Return (x, y) of the center of cell containing provided text 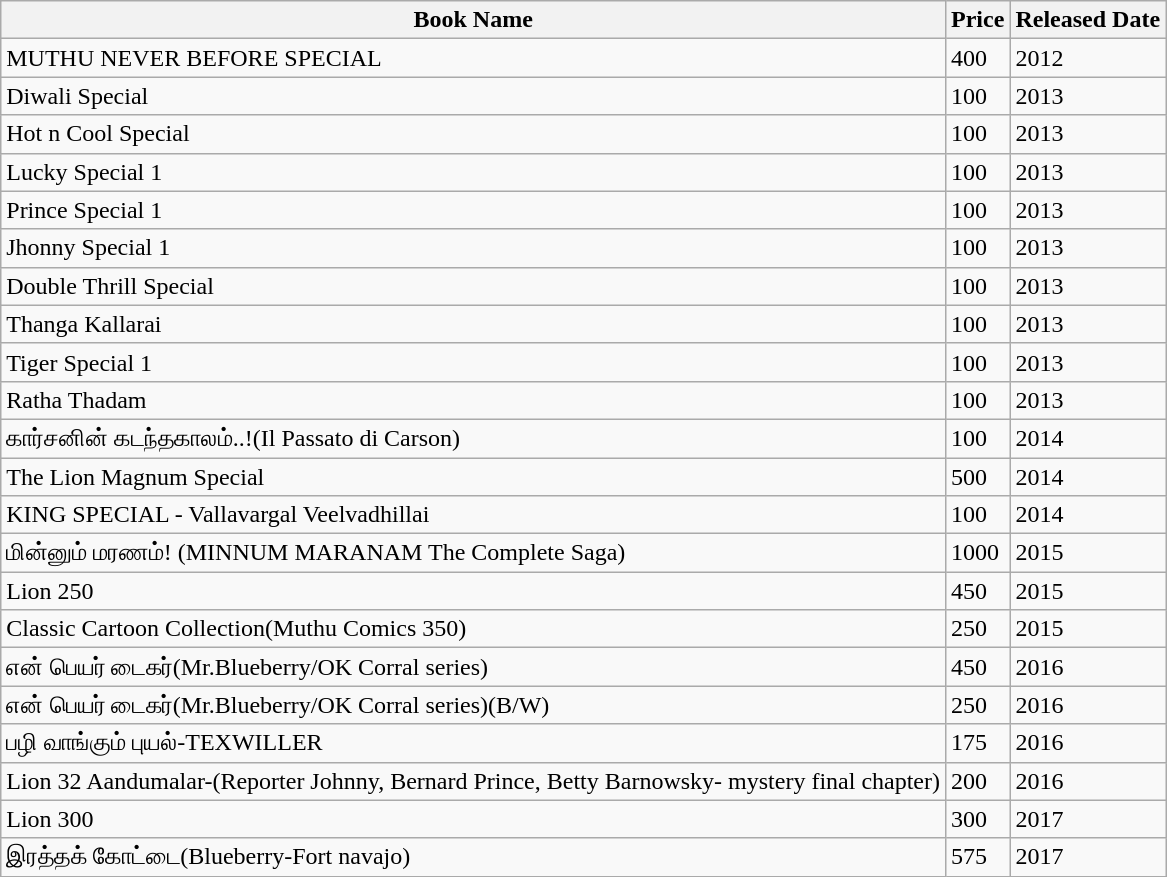
Lion 32 Aandumalar-(Reporter Johnny, Bernard Prince, Betty Barnowsky- mystery final chapter) (474, 781)
மின்னும் மரணம்! (MINNUM MARANAM The Complete Saga) (474, 553)
என் பெயர் டைகர்(Mr.Blueberry/OK Corral series)(B/W) (474, 705)
MUTHU NEVER BEFORE SPECIAL (474, 58)
175 (978, 743)
Released Date (1088, 20)
575 (978, 857)
Jhonny Special 1 (474, 248)
The Lion Magnum Special (474, 477)
1000 (978, 553)
Thanga Kallarai (474, 324)
Lion 250 (474, 591)
கார்சனின் கடந்தகாலம்..!(Il Passato di Carson) (474, 438)
300 (978, 819)
பழி வாங்கும் புயல்-TEXWILLER (474, 743)
என் பெயர் டைகர்(Mr.Blueberry/OK Corral series) (474, 667)
Price (978, 20)
Double Thrill Special (474, 286)
Hot n Cool Special (474, 134)
500 (978, 477)
Classic Cartoon Collection(Muthu Comics 350) (474, 629)
200 (978, 781)
Ratha Thadam (474, 400)
Prince Special 1 (474, 210)
Book Name (474, 20)
இரத்தக் கோட்டை(Blueberry-Fort navajo) (474, 857)
Tiger Special 1 (474, 362)
Diwali Special (474, 96)
400 (978, 58)
KING SPECIAL - Vallavargal Veelvadhillai (474, 515)
Lion 300 (474, 819)
Lucky Special 1 (474, 172)
2012 (1088, 58)
